Detect which cell encompasses the target text, then output its (x, y) center coordinate. 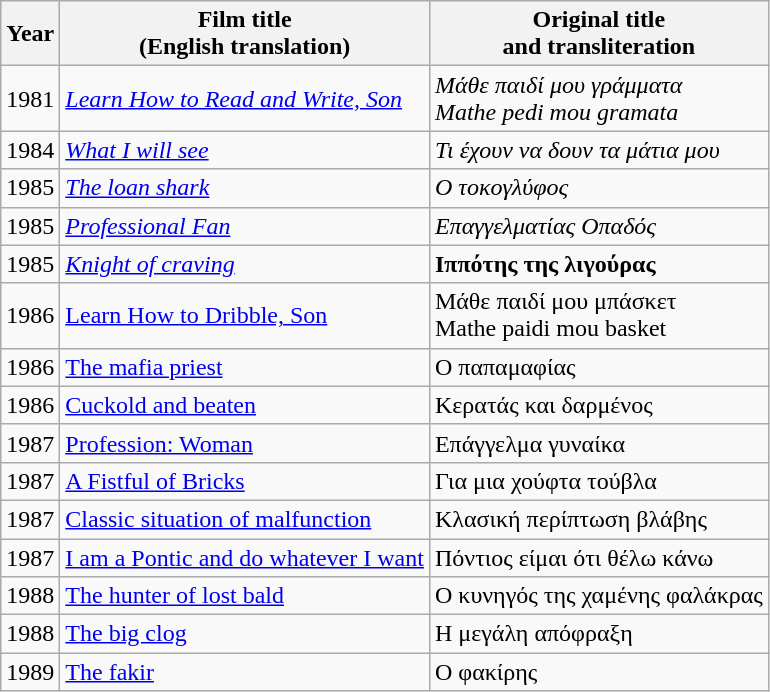
The hunter of lost bald (245, 596)
Learn How to Read and Write, Son (245, 98)
Year (30, 34)
Η μεγάλη απόφραξη (598, 634)
Πόντιος είμαι ότι θέλω κάνω (598, 557)
Classic situation of malfunction (245, 519)
Κερατάς και δαρμένος (598, 405)
1989 (30, 672)
I am a Pontic and do whatever I want (245, 557)
Ιππότης της λιγούρας (598, 264)
Τι έχουν να δουν τα μάτια μου (598, 150)
Ο κυνηγός της χαμένης φαλάκρας (598, 596)
Cuckold and beaten (245, 405)
Profession: Woman (245, 443)
1984 (30, 150)
Για μια χούφτα τούβλα (598, 481)
Ο παπαμαφίας (598, 367)
The mafia priest (245, 367)
Professional Fan (245, 226)
Knight of craving (245, 264)
Original titleand transliteration (598, 34)
The big clog (245, 634)
Learn How to Dribble, Son (245, 316)
A Fistful of Bricks (245, 481)
The loan shark (245, 188)
Επάγγελμα γυναίκα (598, 443)
Μάθε παιδί μου μπάσκετMathe paidi mou basket (598, 316)
Ο φακίρης (598, 672)
Film title(English translation) (245, 34)
Μάθε παιδί μου γράμματαMathe pedi mou gramata (598, 98)
1981 (30, 98)
What Ι will see (245, 150)
The fakir (245, 672)
Κλασική περίπτωση βλάβης (598, 519)
Ο τοκογλύφος (598, 188)
Επαγγελματίας Οπαδός (598, 226)
